Pinpoint the cell where the given text exists, returning its (x, y) midpoint coordinate. 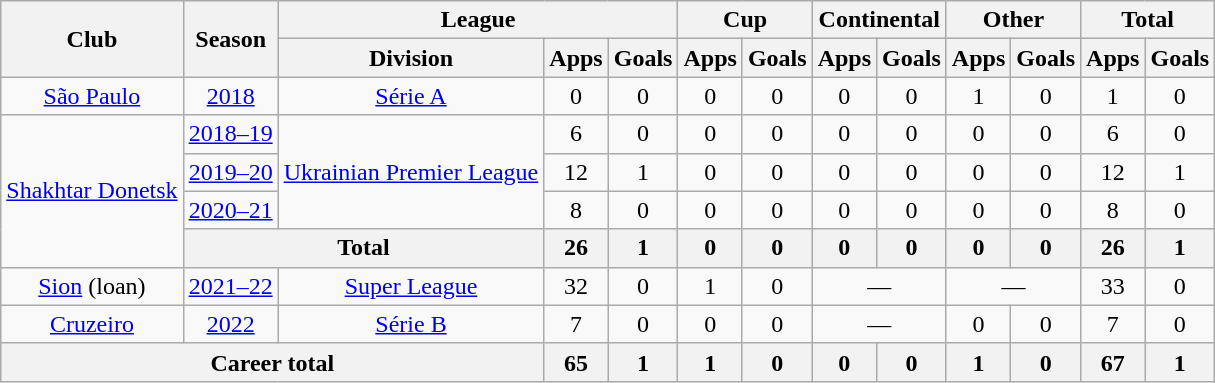
Cruzeiro (92, 324)
Division (411, 58)
Série B (411, 324)
65 (576, 362)
67 (1113, 362)
Super League (411, 286)
2018–19 (230, 134)
Ukrainian Premier League (411, 172)
Sion (loan) (92, 286)
Continental (879, 20)
Career total (272, 362)
Série A (411, 96)
2022 (230, 324)
2018 (230, 96)
Club (92, 39)
Season (230, 39)
32 (576, 286)
Cup (745, 20)
São Paulo (92, 96)
2020–21 (230, 210)
Shakhtar Donetsk (92, 191)
2021–22 (230, 286)
Other (1013, 20)
33 (1113, 286)
League (478, 20)
2019–20 (230, 172)
